Locate the cell with the specified text and output its [x, y] center coordinate. 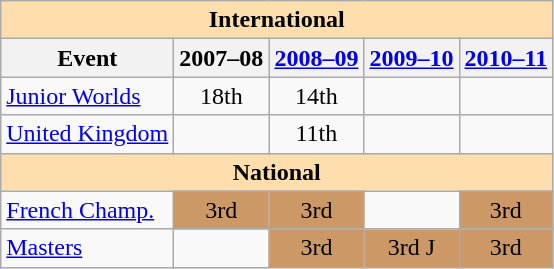
2010–11 [506, 58]
United Kingdom [88, 134]
Junior Worlds [88, 96]
International [277, 20]
2008–09 [316, 58]
14th [316, 96]
2007–08 [222, 58]
11th [316, 134]
National [277, 172]
Masters [88, 248]
Event [88, 58]
18th [222, 96]
2009–10 [412, 58]
3rd J [412, 248]
French Champ. [88, 210]
